Find where the given text appears and provide that cell's center as [X, Y] coordinate. 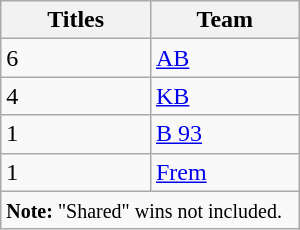
4 [76, 96]
AB [224, 58]
Note: "Shared" wins not included. [150, 210]
6 [76, 58]
Frem [224, 172]
Titles [76, 20]
Team [224, 20]
KB [224, 96]
B 93 [224, 134]
